Search for the cell housing the specified text and yield its (x, y) center coordinate. 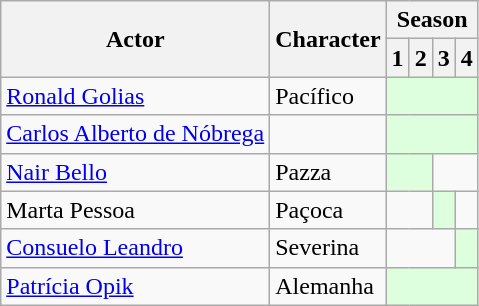
Pacífico (328, 96)
Patrícia Opik (136, 286)
Consuelo Leandro (136, 248)
Marta Pessoa (136, 210)
Actor (136, 39)
Severina (328, 248)
2 (420, 58)
4 (466, 58)
Ronald Golias (136, 96)
Season (432, 20)
Paçoca (328, 210)
3 (444, 58)
Alemanha (328, 286)
Pazza (328, 172)
Character (328, 39)
1 (398, 58)
Nair Bello (136, 172)
Carlos Alberto de Nóbrega (136, 134)
